Output the (x, y) coordinate of the center of the cell containing the given text.  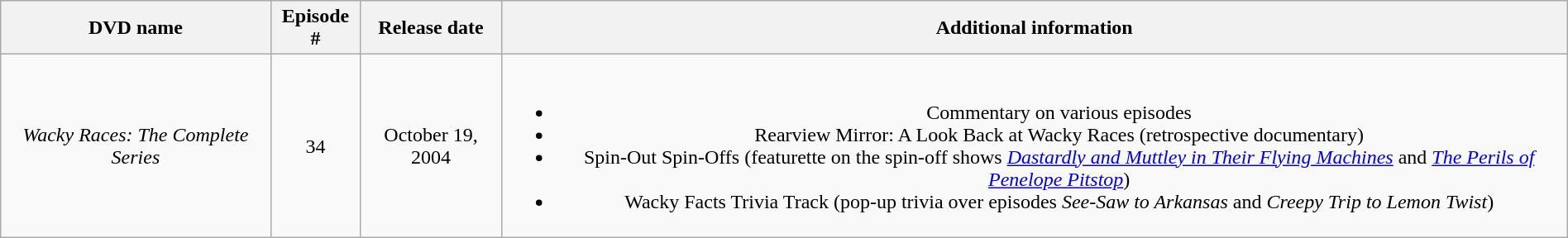
Additional information (1034, 28)
DVD name (136, 28)
October 19, 2004 (431, 145)
34 (316, 145)
Release date (431, 28)
Episode # (316, 28)
Wacky Races: The Complete Series (136, 145)
